For the text-containing cell, return its midpoint in (x, y) coordinate format. 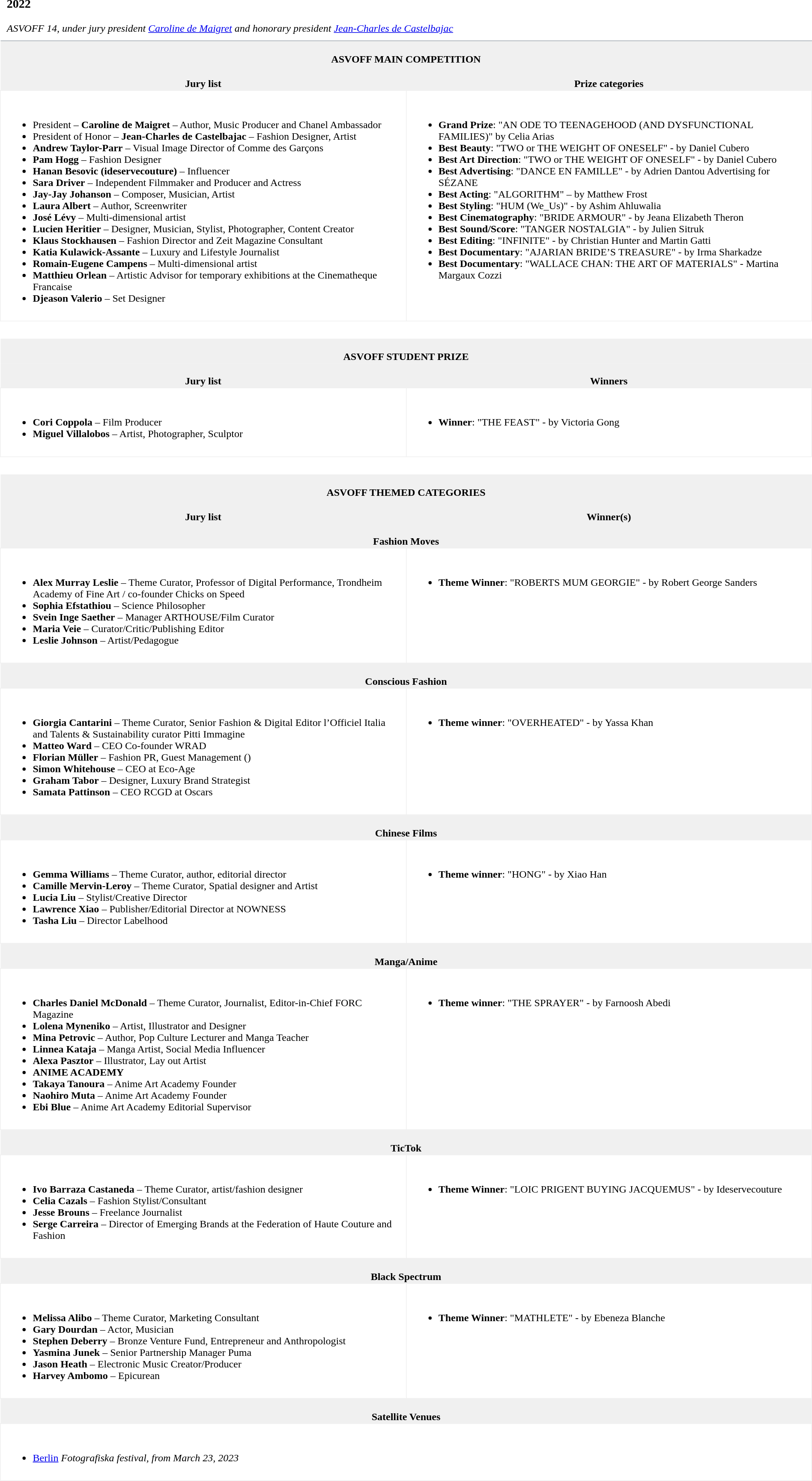
Conscious Fashion (406, 676)
Winner: "THE FEAST" - by Victoria Gong (609, 423)
Cori Coppola – Film ProducerMiguel Villalobos – Artist, Photographer, Sculptor (203, 423)
Theme winner: "THE SPRAYER" - by Farnoosh Abedi (609, 1049)
Fashion Moves (406, 536)
ASVOFF MAIN COMPETITION (406, 54)
Berlin Fotografiska festival, from March 23, 2023 (406, 1452)
Chinese Films (406, 827)
Theme Winner: "ROBERTS MUM GEORGIE" - by Robert George Sanders (609, 606)
Theme Winner: "LOIC PRIGENT BUYING JACQUEMUS" - by Ideservecouture (609, 1207)
Prize categories (609, 78)
Manga/Anime (406, 956)
TicTok (406, 1142)
Satellite Venues (406, 1411)
Theme winner: "OVERHEATED" - by Yassa Khan (609, 752)
Theme winner: "HONG" - by Xiao Han (609, 892)
Winners (609, 376)
Winner(s) (609, 512)
Black Spectrum (406, 1271)
ASVOFF THEMED CATEGORIES (406, 487)
ASVOFF STUDENT PRIZE (406, 351)
Theme Winner: "MATHLETE" - by Ebeneza Blanche (609, 1341)
